For the text-containing cell, return its midpoint in [X, Y] coordinate format. 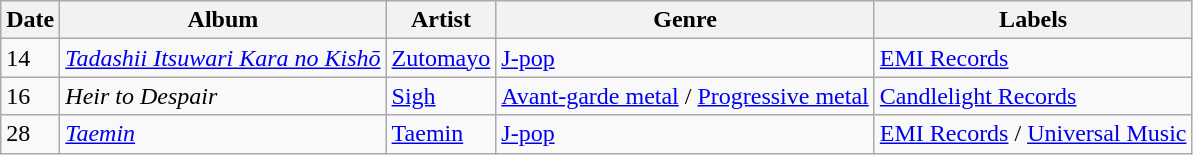
Labels [1033, 20]
Avant-garde metal / Progressive metal [686, 96]
EMI Records / Universal Music [1033, 134]
Genre [686, 20]
Heir to Despair [223, 96]
Sigh [441, 96]
Candlelight Records [1033, 96]
Artist [441, 20]
14 [30, 58]
Date [30, 20]
Zutomayo [441, 58]
EMI Records [1033, 58]
16 [30, 96]
Album [223, 20]
Tadashii Itsuwari Kara no Kishō [223, 58]
28 [30, 134]
